Extract the (x, y) coordinate from the center of the cell holding the provided text.  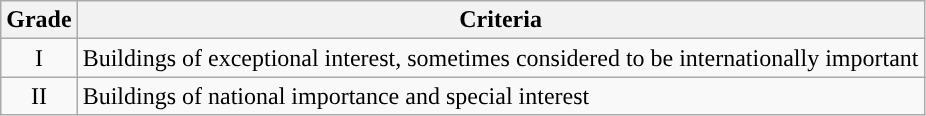
Criteria (500, 20)
Buildings of national importance and special interest (500, 96)
Buildings of exceptional interest, sometimes considered to be internationally important (500, 58)
II (39, 96)
Grade (39, 20)
I (39, 58)
